Return the [x, y] coordinate for the center point of the cell that contains the specified text.  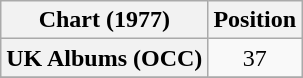
Position [255, 20]
UK Albums (OCC) [104, 58]
Chart (1977) [104, 20]
37 [255, 58]
